Identify which cell holds the provided text, then report its (X, Y) central coordinate. 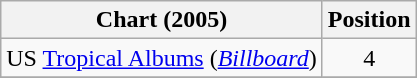
4 (369, 58)
Chart (2005) (162, 20)
Position (369, 20)
US Tropical Albums (Billboard) (162, 58)
